Extract the (X, Y) coordinate from the center of the cell holding the provided text.  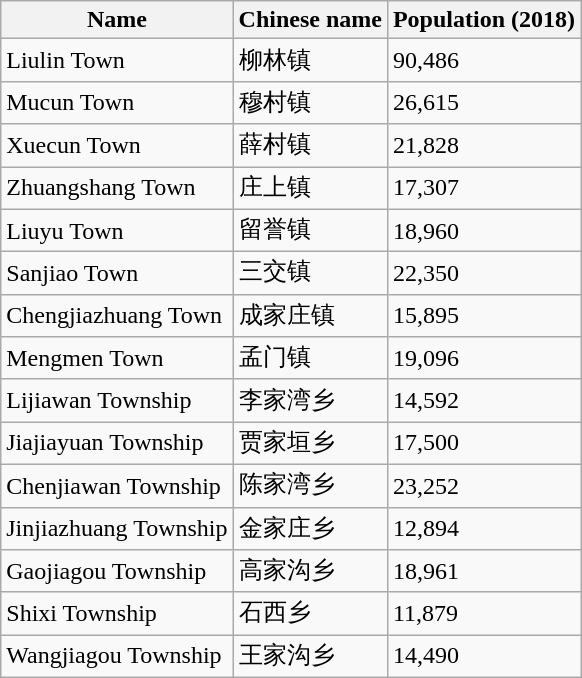
Chinese name (310, 20)
高家沟乡 (310, 572)
Lijiawan Township (117, 400)
李家湾乡 (310, 400)
成家庄镇 (310, 316)
17,500 (484, 444)
Sanjiao Town (117, 274)
庄上镇 (310, 188)
Population (2018) (484, 20)
穆村镇 (310, 102)
金家庄乡 (310, 528)
23,252 (484, 486)
26,615 (484, 102)
18,961 (484, 572)
19,096 (484, 358)
石西乡 (310, 614)
Chengjiazhuang Town (117, 316)
留誉镇 (310, 230)
15,895 (484, 316)
Liuyu Town (117, 230)
Gaojiagou Township (117, 572)
14,592 (484, 400)
14,490 (484, 656)
薛村镇 (310, 146)
Liulin Town (117, 60)
贾家垣乡 (310, 444)
Chenjiawan Township (117, 486)
柳林镇 (310, 60)
Mengmen Town (117, 358)
12,894 (484, 528)
三交镇 (310, 274)
18,960 (484, 230)
11,879 (484, 614)
Name (117, 20)
17,307 (484, 188)
Wangjiagou Township (117, 656)
Mucun Town (117, 102)
22,350 (484, 274)
90,486 (484, 60)
孟门镇 (310, 358)
Jiajiayuan Township (117, 444)
王家沟乡 (310, 656)
Zhuangshang Town (117, 188)
陈家湾乡 (310, 486)
Xuecun Town (117, 146)
Jinjiazhuang Township (117, 528)
Shixi Township (117, 614)
21,828 (484, 146)
